Extract the (X, Y) coordinate from the center of the cell holding the provided text.  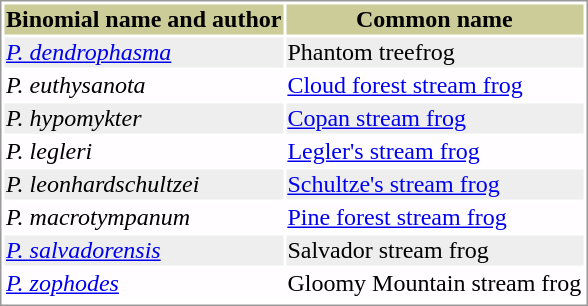
P. hypomykter (143, 119)
P. leonhardschultzei (143, 185)
P. zophodes (143, 283)
Phantom treefrog (434, 53)
Schultze's stream frog (434, 185)
P. euthysanota (143, 85)
Cloud forest stream frog (434, 85)
Legler's stream frog (434, 151)
Copan stream frog (434, 119)
P. macrotympanum (143, 217)
Binomial name and author (143, 19)
Common name (434, 19)
P. dendrophasma (143, 53)
Gloomy Mountain stream frog (434, 283)
Salvador stream frog (434, 251)
Pine forest stream frog (434, 217)
P. salvadorensis (143, 251)
P. legleri (143, 151)
